Output the [X, Y] coordinate of the center of the cell containing the given text.  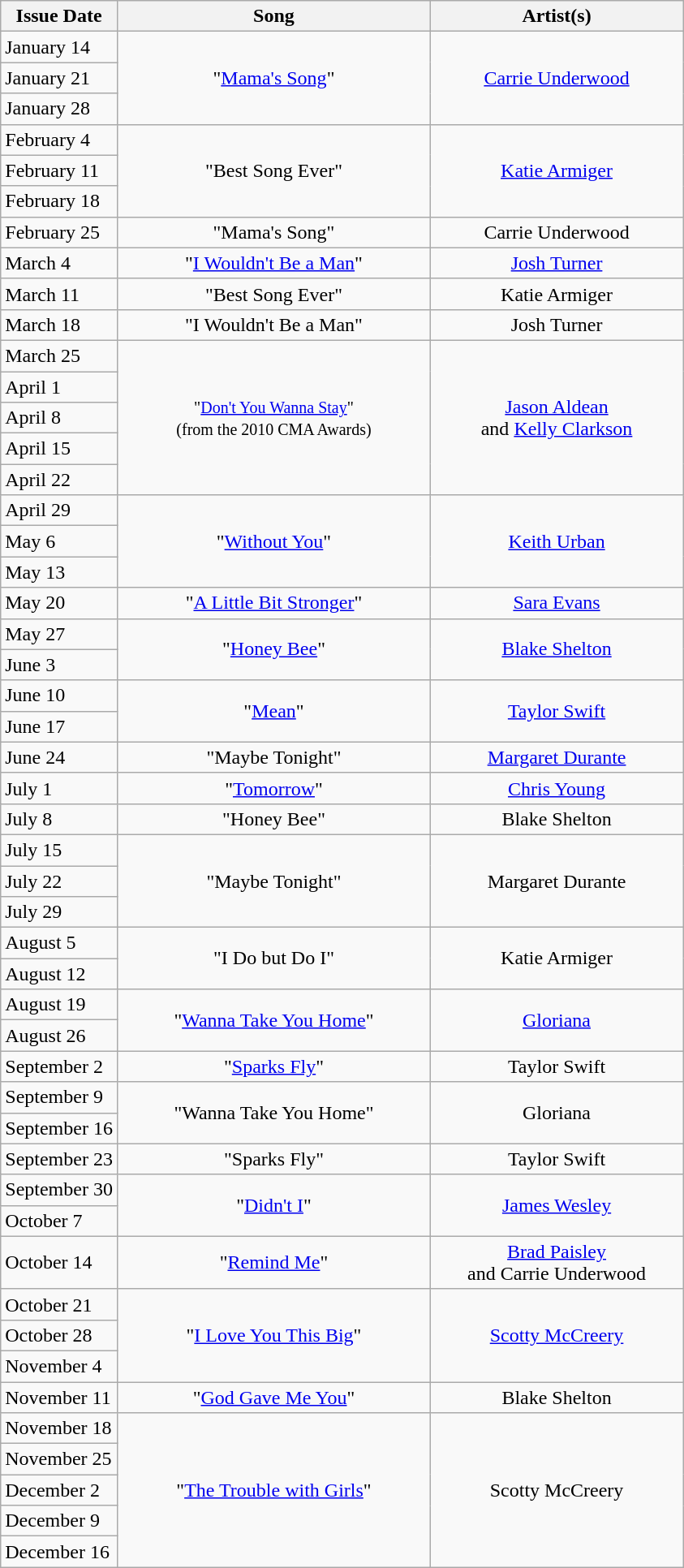
January 21 [59, 78]
February 18 [59, 201]
Song [273, 16]
September 30 [59, 1190]
December 16 [59, 1552]
"God Gave Me You" [273, 1397]
November 11 [59, 1397]
"Didn't I" [273, 1205]
October 7 [59, 1221]
July 15 [59, 850]
"A Little Bit Stronger" [273, 603]
September 2 [59, 1066]
"Don't You Wanna Stay" (from the 2010 CMA Awards) [273, 417]
December 9 [59, 1521]
June 10 [59, 696]
Artist(s) [557, 16]
May 13 [59, 572]
May 20 [59, 603]
"I Do but Do I" [273, 958]
Sara Evans [557, 603]
James Wesley [557, 1205]
"The Trouble with Girls" [273, 1490]
Chris Young [557, 788]
February 4 [59, 140]
November 18 [59, 1428]
April 29 [59, 510]
August 5 [59, 943]
March 18 [59, 325]
February 25 [59, 232]
February 11 [59, 170]
Brad Paisley and Carrie Underwood [557, 1263]
April 22 [59, 480]
August 26 [59, 1036]
October 21 [59, 1304]
Issue Date [59, 16]
September 23 [59, 1159]
April 8 [59, 418]
June 17 [59, 726]
December 2 [59, 1490]
March 11 [59, 294]
July 29 [59, 912]
"Remind Me" [273, 1263]
"Tomorrow" [273, 788]
May 6 [59, 541]
Jason Aldeanand Kelly Clarkson [557, 417]
July 1 [59, 788]
July 8 [59, 819]
July 22 [59, 881]
September 9 [59, 1097]
March 25 [59, 355]
November 25 [59, 1459]
Keith Urban [557, 541]
October 14 [59, 1263]
June 24 [59, 757]
November 4 [59, 1366]
August 12 [59, 974]
May 27 [59, 634]
September 16 [59, 1128]
"Without You" [273, 541]
April 1 [59, 387]
January 14 [59, 47]
April 15 [59, 449]
June 3 [59, 665]
"I Love You This Big" [273, 1335]
October 28 [59, 1335]
January 28 [59, 109]
March 4 [59, 263]
August 19 [59, 1005]
"Mean" [273, 711]
